Determine the [x, y] coordinate at the center of the cell enclosing the given text.  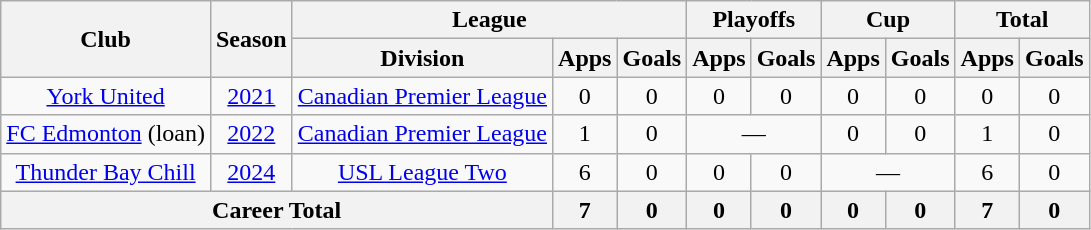
League [489, 20]
Division [422, 58]
Thunder Bay Chill [106, 172]
FC Edmonton (loan) [106, 134]
Season [251, 39]
2021 [251, 96]
2022 [251, 134]
Club [106, 39]
Total [1022, 20]
USL League Two [422, 172]
Playoffs [754, 20]
Cup [888, 20]
Career Total [277, 210]
York United [106, 96]
2024 [251, 172]
